From the cell containing the given text, extract its center point as (X, Y) coordinate. 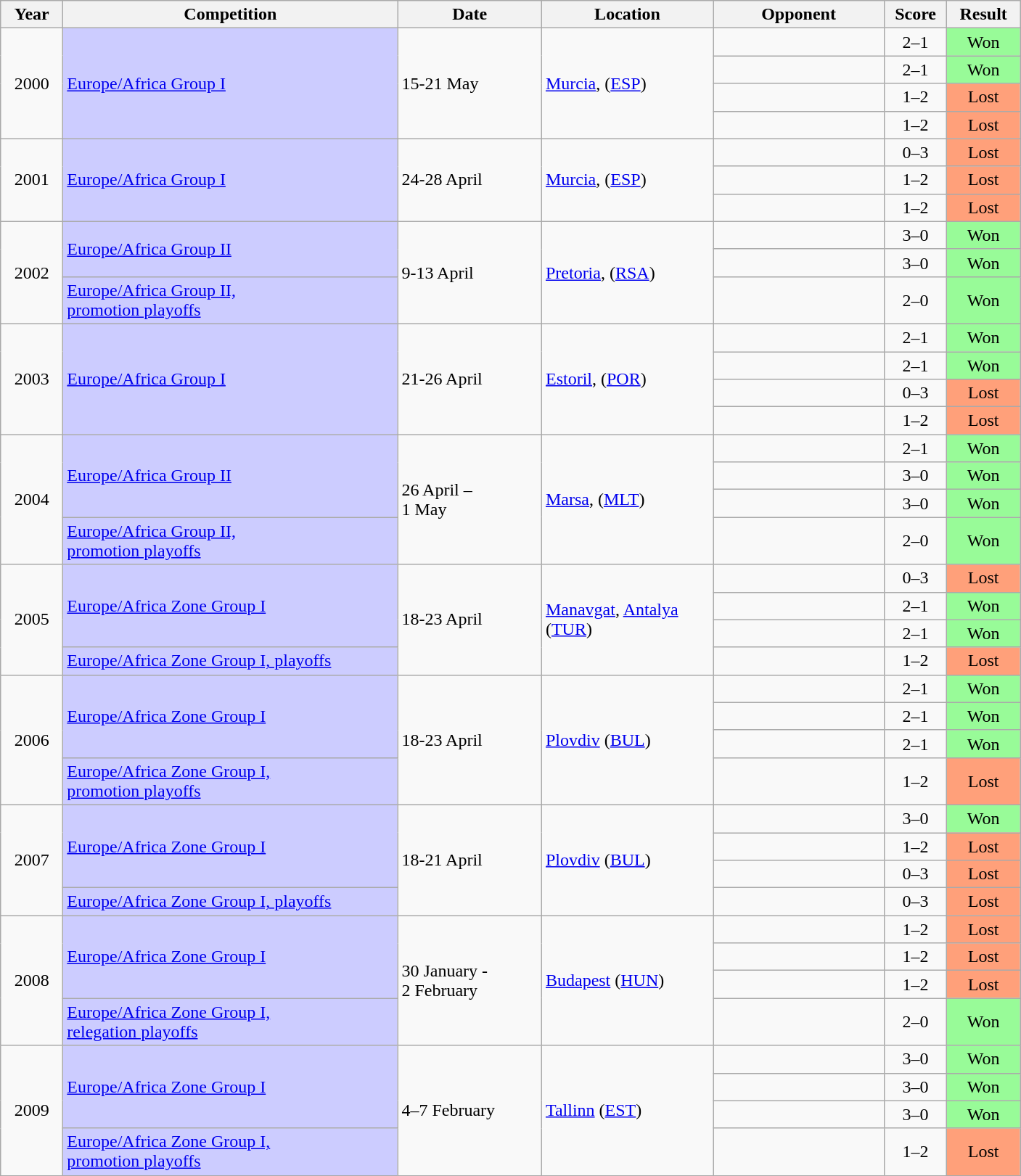
21-26 April (470, 379)
Budapest (HUN) (627, 981)
Competition (231, 15)
Manavgat, Antalya (TUR) (627, 620)
Date (470, 15)
2002 (32, 273)
Score (916, 15)
24-28 April (470, 180)
Europe/Africa Zone Group I, relegation playoffs (231, 1021)
Year (32, 15)
2000 (32, 83)
18-21 April (470, 860)
2005 (32, 620)
26 April – 1 May (470, 499)
Tallinn (EST) (627, 1110)
9-13 April (470, 273)
2006 (32, 740)
Estoril, (POR) (627, 379)
15-21 May (470, 83)
Location (627, 15)
2003 (32, 379)
Opponent (798, 15)
4–7 February (470, 1110)
Marsa, (MLT) (627, 499)
Result (984, 15)
2008 (32, 981)
2004 (32, 499)
2009 (32, 1110)
2001 (32, 180)
Pretoria, (RSA) (627, 273)
2007 (32, 860)
30 January - 2 February (470, 981)
